Scan for the cell matching the given text and deliver its (X, Y) coordinate at center. 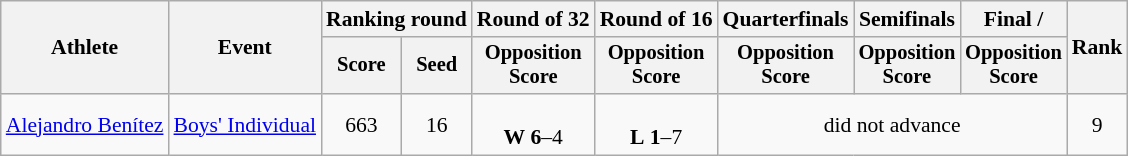
663 (362, 124)
16 (437, 124)
Ranking round (396, 19)
Alejandro Benítez (85, 124)
Athlete (85, 48)
W 6–4 (534, 124)
Semifinals (908, 19)
did not advance (892, 124)
L 1–7 (656, 124)
Boys' Individual (246, 124)
Score (362, 66)
Round of 16 (656, 19)
Final / (1014, 19)
Quarterfinals (786, 19)
Seed (437, 66)
Rank (1098, 48)
9 (1098, 124)
Event (246, 48)
Round of 32 (534, 19)
